From the cell containing the given text, extract its center point as (X, Y) coordinate. 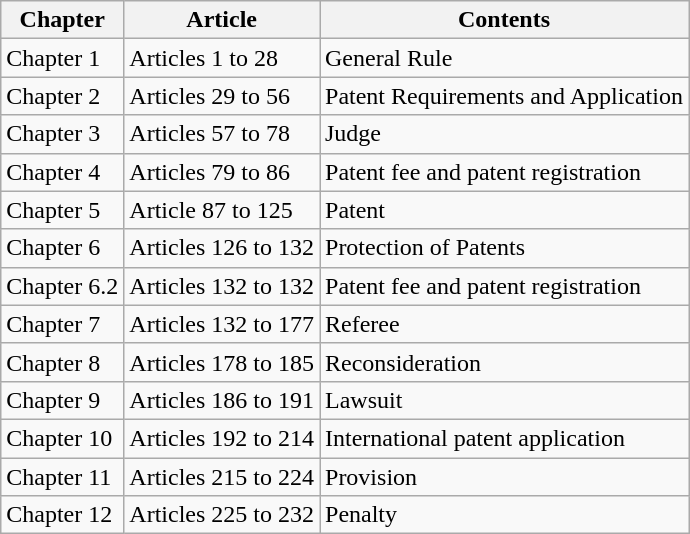
Chapter 10 (62, 438)
Lawsuit (504, 400)
Chapter 5 (62, 210)
Articles 79 to 86 (222, 172)
Articles 186 to 191 (222, 400)
Protection of Patents (504, 248)
Chapter 6 (62, 248)
Chapter 9 (62, 400)
Articles 126 to 132 (222, 248)
Provision (504, 477)
General Rule (504, 58)
Penalty (504, 515)
Articles 1 to 28 (222, 58)
Chapter 11 (62, 477)
Chapter 8 (62, 362)
Chapter 1 (62, 58)
Articles 178 to 185 (222, 362)
Article (222, 20)
Articles 29 to 56 (222, 96)
Judge (504, 134)
Chapter 2 (62, 96)
Chapter 12 (62, 515)
Patent Requirements and Application (504, 96)
Articles 192 to 214 (222, 438)
Articles 132 to 132 (222, 286)
Chapter 7 (62, 324)
Chapter 4 (62, 172)
Chapter 3 (62, 134)
Articles 132 to 177 (222, 324)
Reconsideration (504, 362)
Chapter 6.2 (62, 286)
Articles 225 to 232 (222, 515)
Articles 57 to 78 (222, 134)
Patent (504, 210)
Chapter (62, 20)
Articles 215 to 224 (222, 477)
Article 87 to 125 (222, 210)
International patent application (504, 438)
Referee (504, 324)
Contents (504, 20)
